Extract the (X, Y) coordinate from the center of the cell holding the provided text.  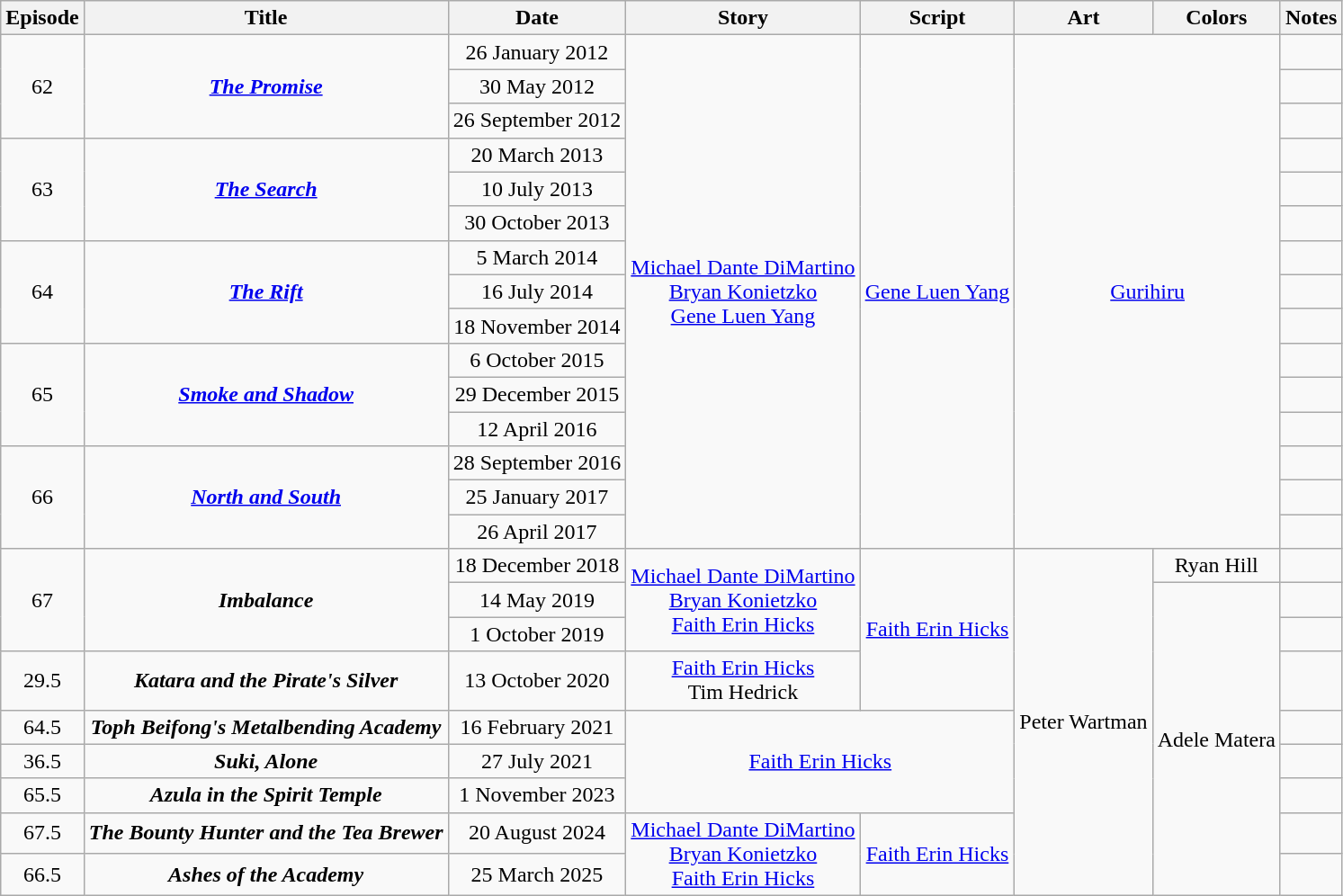
Episode (42, 18)
12 April 2016 (537, 429)
65 (42, 394)
Adele Matera (1216, 739)
6 October 2015 (537, 360)
66.5 (42, 874)
64.5 (42, 727)
65.5 (42, 795)
Colors (1216, 18)
20 March 2013 (537, 155)
Art (1083, 18)
Date (537, 18)
10 July 2013 (537, 189)
Faith Erin HicksTim Hedrick (743, 680)
Katara and the Pirate's Silver (266, 680)
18 December 2018 (537, 566)
1 November 2023 (537, 795)
27 July 2021 (537, 761)
26 April 2017 (537, 532)
Toph Beifong's Metalbending Academy (266, 727)
63 (42, 189)
North and South (266, 497)
Title (266, 18)
67.5 (42, 833)
62 (42, 86)
Ryan Hill (1216, 566)
Imbalance (266, 600)
18 November 2014 (537, 326)
25 March 2025 (537, 874)
Script (937, 18)
5 March 2014 (537, 257)
67 (42, 600)
Gene Luen Yang (937, 291)
The Bounty Hunter and the Tea Brewer (266, 833)
Notes (1311, 18)
1 October 2019 (537, 634)
16 February 2021 (537, 727)
Story (743, 18)
26 January 2012 (537, 52)
30 October 2013 (537, 223)
Ashes of the Academy (266, 874)
16 July 2014 (537, 291)
29 December 2015 (537, 394)
14 May 2019 (537, 600)
Azula in the Spirit Temple (266, 795)
29.5 (42, 680)
The Promise (266, 86)
30 May 2012 (537, 86)
Michael Dante DiMartinoBryan KonietzkoGene Luen Yang (743, 291)
Smoke and Shadow (266, 394)
The Search (266, 189)
25 January 2017 (537, 497)
Gurihiru (1148, 291)
66 (42, 497)
The Rift (266, 291)
64 (42, 291)
26 September 2012 (537, 121)
Peter Wartman (1083, 722)
28 September 2016 (537, 463)
Suki, Alone (266, 761)
20 August 2024 (537, 833)
36.5 (42, 761)
13 October 2020 (537, 680)
